Search for the cell housing the specified text and yield its [x, y] center coordinate. 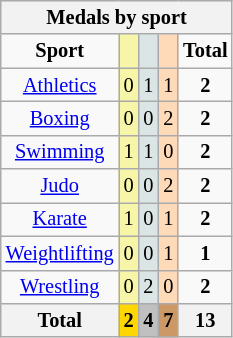
Wrestling [60, 287]
7 [168, 320]
Boxing [60, 118]
Judo [60, 186]
Karate [60, 219]
13 [205, 320]
Weightlifting [60, 253]
Swimming [60, 152]
4 [148, 320]
Athletics [60, 85]
Medals by sport [117, 17]
Sport [60, 51]
